Output the [x, y] coordinate of the center of the cell containing the given text.  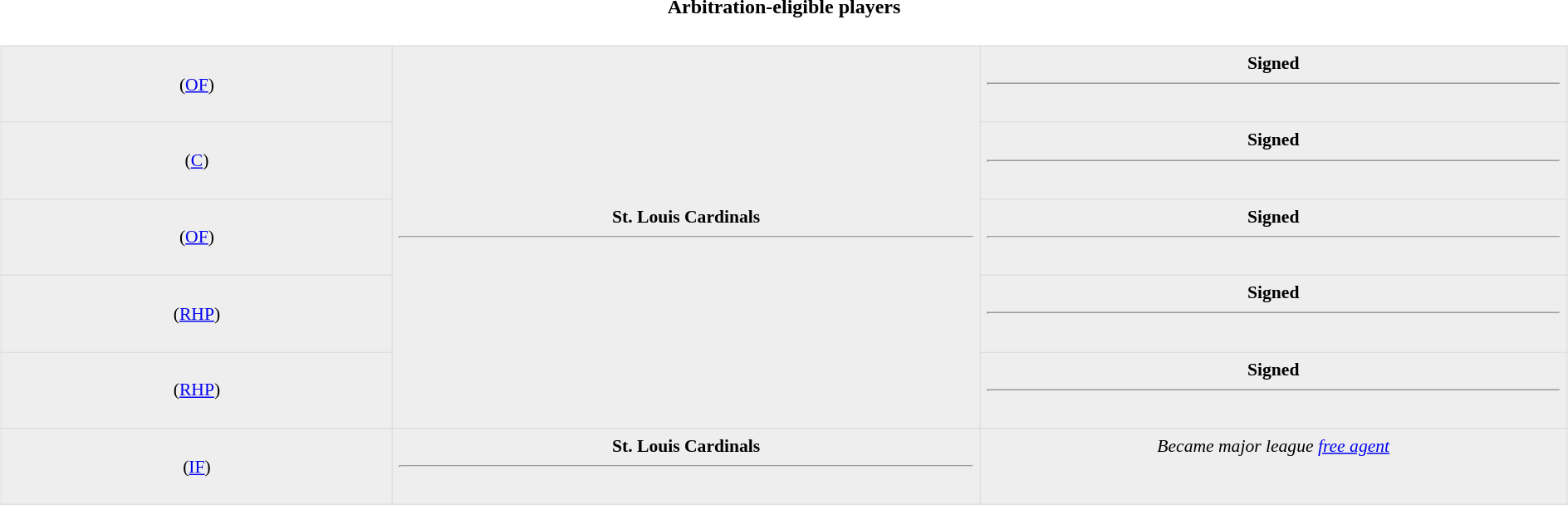
(C) [196, 160]
Became major league free agent [1274, 467]
(IF) [196, 467]
